Locate the cell with the specified text and output its (x, y) center coordinate. 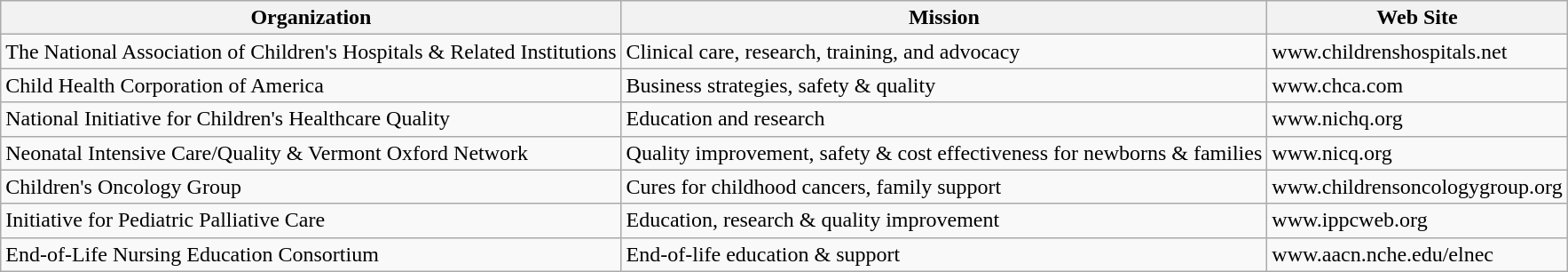
Mission (944, 18)
www.childrenshospitals.net (1417, 52)
Initiative for Pediatric Palliative Care (311, 220)
End-of-Life Nursing Education Consortium (311, 254)
Web Site (1417, 18)
Cures for childhood cancers, family support (944, 187)
End-of-life education & support (944, 254)
Quality improvement, safety & cost effectiveness for newborns & families (944, 153)
Children's Oncology Group (311, 187)
Education and research (944, 119)
The National Association of Children's Hospitals & Related Institutions (311, 52)
www.nichq.org (1417, 119)
National Initiative for Children's Healthcare Quality (311, 119)
Clinical care, research, training, and advocacy (944, 52)
Business strategies, safety & quality (944, 85)
www.childrensoncologygroup.org (1417, 187)
www.ippcweb.org (1417, 220)
www.aacn.nche.edu/elnec (1417, 254)
Neonatal Intensive Care/Quality & Vermont Oxford Network (311, 153)
www.chca.com (1417, 85)
www.nicq.org (1417, 153)
Child Health Corporation of America (311, 85)
Education, research & quality improvement (944, 220)
Organization (311, 18)
